Scan for the cell matching the given text and deliver its [x, y] coordinate at center. 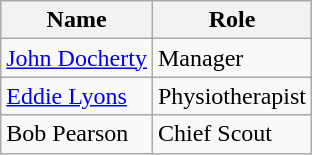
Eddie Lyons [77, 96]
Name [77, 20]
Chief Scout [232, 134]
John Docherty [77, 58]
Role [232, 20]
Physiotherapist [232, 96]
Manager [232, 58]
Bob Pearson [77, 134]
